Pinpoint the cell where the given text exists, returning its (X, Y) midpoint coordinate. 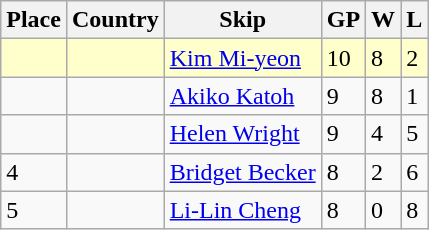
Place (34, 20)
Li-Lin Cheng (242, 210)
Helen Wright (242, 134)
Bridget Becker (242, 172)
Kim Mi-yeon (242, 58)
Skip (242, 20)
Country (115, 20)
Akiko Katoh (242, 96)
0 (384, 210)
W (384, 20)
L (414, 20)
10 (343, 58)
6 (414, 172)
1 (414, 96)
GP (343, 20)
